For the text-containing cell, return its midpoint in (X, Y) coordinate format. 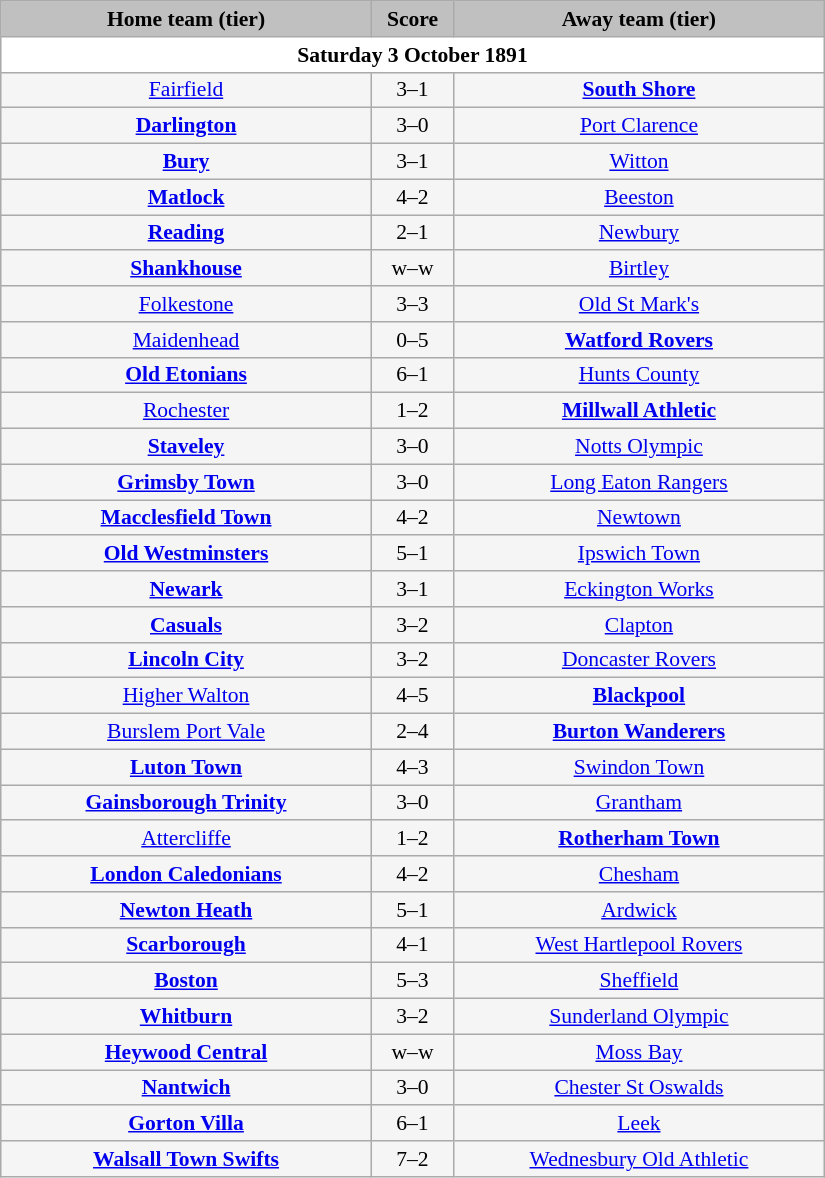
Reading (186, 233)
Doncaster Rovers (640, 660)
Gainsborough Trinity (186, 803)
5–3 (412, 981)
Gorton Villa (186, 1124)
Sunderland Olympic (640, 1017)
0–5 (412, 340)
Swindon Town (640, 767)
Leek (640, 1124)
Witton (640, 162)
Higher Walton (186, 696)
Maidenhead (186, 340)
Matlock (186, 197)
Darlington (186, 126)
Port Clarence (640, 126)
Long Eaton Rangers (640, 482)
4–5 (412, 696)
Grimsby Town (186, 482)
Whitburn (186, 1017)
Boston (186, 981)
Old St Mark's (640, 304)
4–3 (412, 767)
Old Westminsters (186, 554)
Folkestone (186, 304)
Birtley (640, 269)
Millwall Athletic (640, 411)
Burslem Port Vale (186, 732)
Newbury (640, 233)
Ipswich Town (640, 554)
West Hartlepool Rovers (640, 945)
Staveley (186, 447)
Newton Heath (186, 910)
Grantham (640, 803)
Watford Rovers (640, 340)
Hunts County (640, 375)
Beeston (640, 197)
Heywood Central (186, 1052)
Ardwick (640, 910)
Bury (186, 162)
Wednesbury Old Athletic (640, 1159)
Shankhouse (186, 269)
Away team (tier) (640, 19)
Score (412, 19)
Old Etonians (186, 375)
Chester St Oswalds (640, 1088)
Newtown (640, 518)
Nantwich (186, 1088)
7–2 (412, 1159)
Attercliffe (186, 839)
Home team (tier) (186, 19)
Burton Wanderers (640, 732)
Moss Bay (640, 1052)
Blackpool (640, 696)
Walsall Town Swifts (186, 1159)
Casuals (186, 625)
Fairfield (186, 90)
Rochester (186, 411)
Sheffield (640, 981)
4–1 (412, 945)
South Shore (640, 90)
Notts Olympic (640, 447)
Scarborough (186, 945)
2–1 (412, 233)
Eckington Works (640, 589)
Saturday 3 October 1891 (413, 55)
Chesham (640, 874)
Macclesfield Town (186, 518)
London Caledonians (186, 874)
3–3 (412, 304)
Clapton (640, 625)
2–4 (412, 732)
Newark (186, 589)
Lincoln City (186, 660)
Rotherham Town (640, 839)
Luton Town (186, 767)
